Pinpoint the cell where the given text exists, returning its [X, Y] midpoint coordinate. 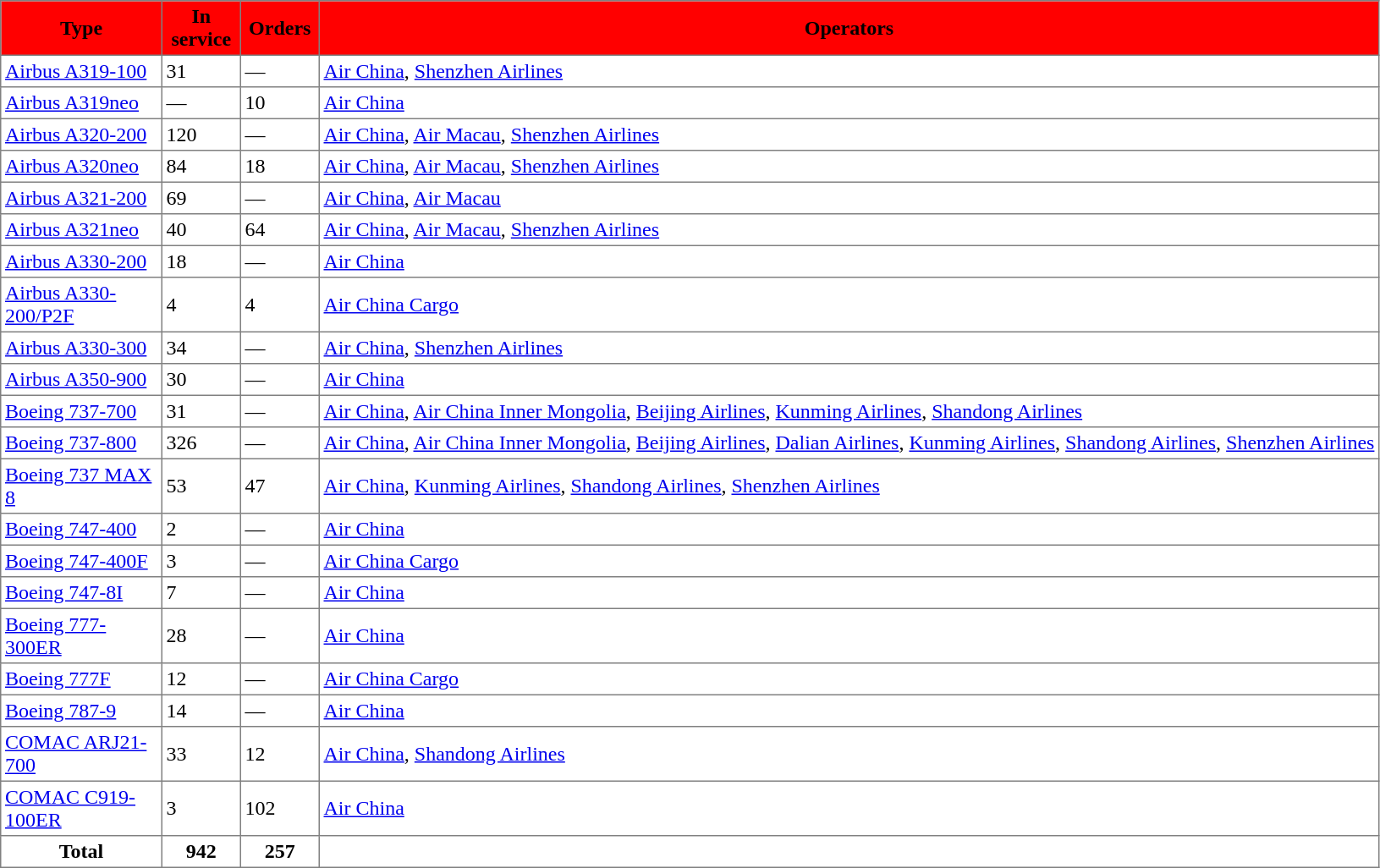
33 [201, 754]
Type [81, 28]
40 [201, 230]
Airbus A321neo [81, 230]
Orders [279, 28]
Airbus A320neo [81, 167]
10 [279, 103]
84 [201, 167]
69 [201, 198]
257 [279, 852]
Airbus A330-200/P2F [81, 305]
Airbus A350-900 [81, 380]
47 [279, 486]
28 [201, 635]
Boeing 737-700 [81, 411]
Boeing 747-8I [81, 593]
942 [201, 852]
Airbus A330-200 [81, 261]
Boeing 747-400F [81, 561]
COMAC C919-100ER [81, 808]
Boeing 787-9 [81, 711]
102 [279, 808]
34 [201, 348]
Airbus A330-300 [81, 348]
Airbus A321-200 [81, 198]
120 [201, 135]
Air China, Air Macau [849, 198]
326 [201, 443]
Operators [849, 28]
Boeing 777F [81, 679]
Airbus A319neo [81, 103]
Boeing 737-800 [81, 443]
Air China, Air China Inner Mongolia, Beijing Airlines, Dalian Airlines, Kunming Airlines, Shandong Airlines, Shenzhen Airlines [849, 443]
In service [201, 28]
30 [201, 380]
Boeing 777-300ER [81, 635]
Air China, Kunming Airlines, Shandong Airlines, Shenzhen Airlines [849, 486]
53 [201, 486]
2 [201, 530]
Airbus A319-100 [81, 71]
7 [201, 593]
Air China, Shandong Airlines [849, 754]
Total [81, 852]
64 [279, 230]
Boeing 747-400 [81, 530]
Boeing 737 MAX 8 [81, 486]
Air China, Air China Inner Mongolia, Beijing Airlines, Kunming Airlines, Shandong Airlines [849, 411]
COMAC ARJ21-700 [81, 754]
Airbus A320-200 [81, 135]
14 [201, 711]
